Scan for the cell matching the given text and deliver its (X, Y) coordinate at center. 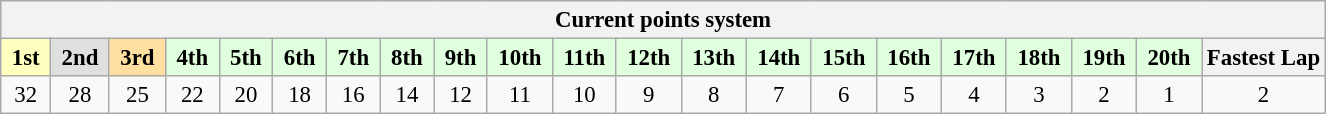
14th (778, 58)
25 (137, 95)
11th (584, 58)
9 (648, 95)
18 (300, 95)
13th (714, 58)
14 (407, 95)
11 (520, 95)
2nd (80, 58)
10 (584, 95)
28 (80, 95)
12th (648, 58)
Current points system (664, 20)
22 (192, 95)
5 (908, 95)
4th (192, 58)
16th (908, 58)
6 (844, 95)
20 (246, 95)
8th (407, 58)
3 (1038, 95)
1st (26, 58)
15th (844, 58)
16 (353, 95)
Fastest Lap (1264, 58)
4 (974, 95)
12 (461, 95)
7 (778, 95)
10th (520, 58)
3rd (137, 58)
6th (300, 58)
32 (26, 95)
18th (1038, 58)
9th (461, 58)
8 (714, 95)
7th (353, 58)
19th (1104, 58)
17th (974, 58)
5th (246, 58)
20th (1168, 58)
1 (1168, 95)
